Detect which cell encompasses the target text, then output its (x, y) center coordinate. 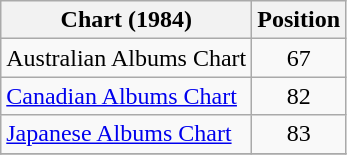
Canadian Albums Chart (126, 96)
82 (299, 96)
83 (299, 134)
Australian Albums Chart (126, 58)
Chart (1984) (126, 20)
Position (299, 20)
67 (299, 58)
Japanese Albums Chart (126, 134)
